Determine the [x, y] coordinate at the center of the cell enclosing the given text.  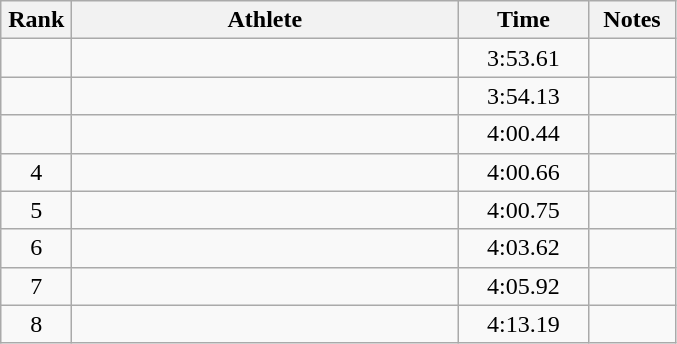
4:00.44 [524, 134]
3:54.13 [524, 96]
5 [36, 210]
4:03.62 [524, 248]
Time [524, 20]
4:00.75 [524, 210]
3:53.61 [524, 58]
4:13.19 [524, 324]
6 [36, 248]
Notes [632, 20]
4:00.66 [524, 172]
4:05.92 [524, 286]
8 [36, 324]
7 [36, 286]
Rank [36, 20]
Athlete [265, 20]
4 [36, 172]
